Scan for the cell matching the given text and deliver its (x, y) coordinate at center. 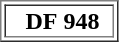
DF 948 (59, 20)
